Determine the (X, Y) coordinate at the center of the cell enclosing the given text.  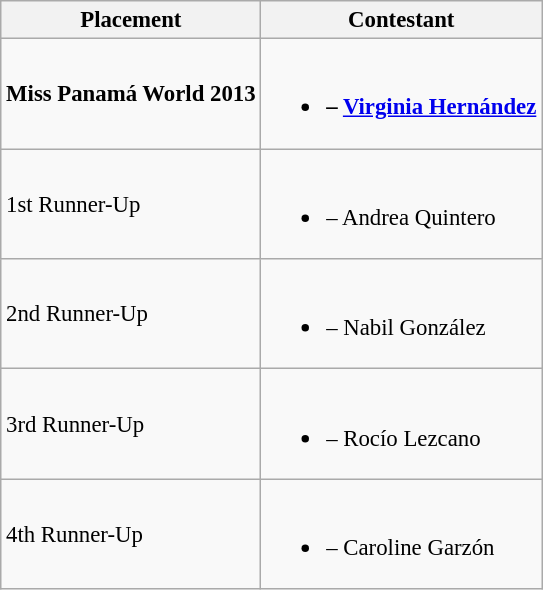
4th Runner-Up (131, 534)
Miss Panamá World 2013 (131, 94)
– Andrea Quintero (402, 204)
Contestant (402, 20)
– Caroline Garzón (402, 534)
– Virginia Hernández (402, 94)
1st Runner-Up (131, 204)
– Nabil González (402, 314)
– Rocío Lezcano (402, 424)
2nd Runner-Up (131, 314)
3rd Runner-Up (131, 424)
Placement (131, 20)
